Extract the (X, Y) coordinate from the center of the cell holding the provided text.  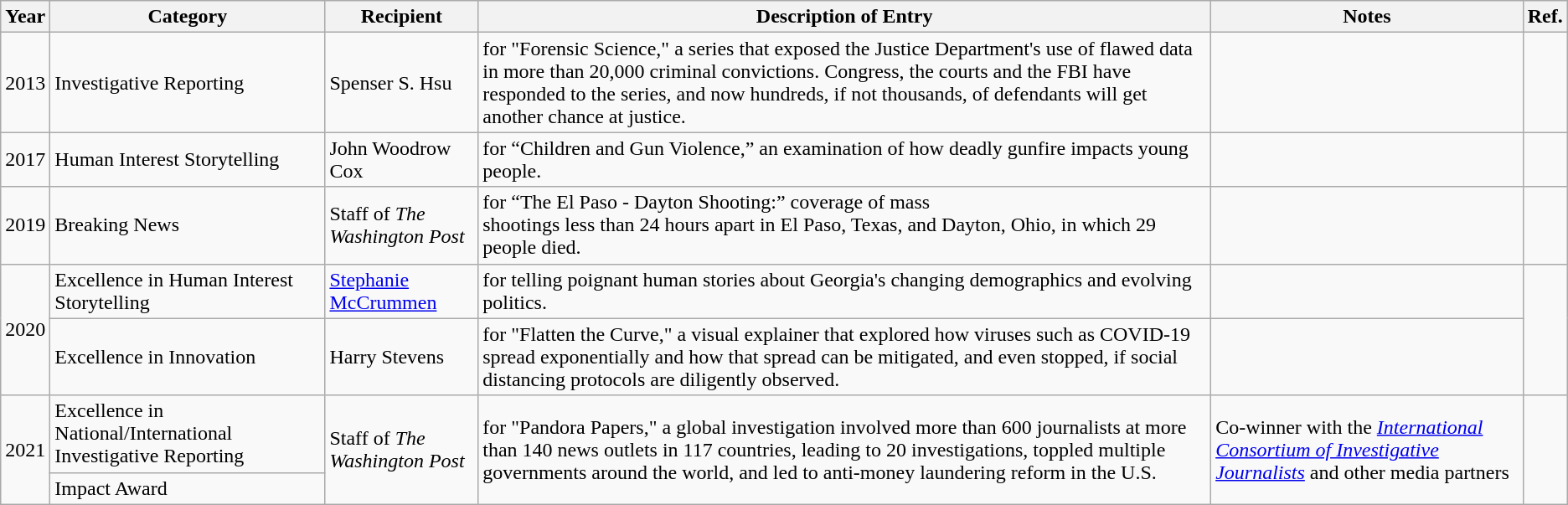
Spenser S. Hsu (402, 82)
Category (188, 17)
Notes (1367, 17)
Impact Award (188, 488)
for telling poignant human stories about Georgia's changing demographics and evolving politics. (844, 291)
Co-winner with the International Consortium of Investigative Journalists and other media partners (1367, 450)
Recipient (402, 17)
for “Children and Gun Violence,” an examination of how deadly gunfire impacts young people. (844, 159)
for “The El Paso - Dayton Shooting:” coverage of massshootings less than 24 hours apart in El Paso, Texas, and Dayton, Ohio, in which 29 people died. (844, 225)
2013 (25, 82)
Ref. (1545, 17)
Harry Stevens (402, 357)
Excellence in Human Interest Storytelling (188, 291)
2020 (25, 330)
Investigative Reporting (188, 82)
Year (25, 17)
John Woodrow Cox (402, 159)
2019 (25, 225)
2017 (25, 159)
Excellence in National/International Investigative Reporting (188, 434)
Description of Entry (844, 17)
2021 (25, 450)
Stephanie McCrummen (402, 291)
Excellence in Innovation (188, 357)
Human Interest Storytelling (188, 159)
Breaking News (188, 225)
